Scan for the cell matching the given text and deliver its [X, Y] coordinate at center. 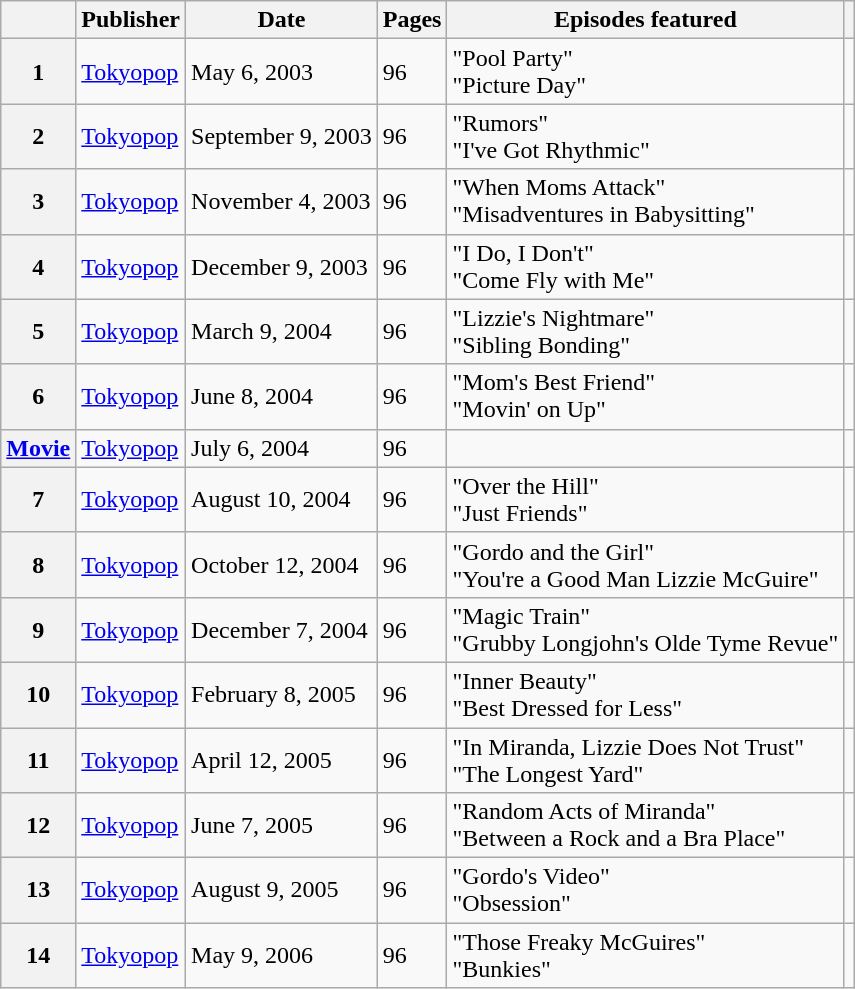
April 12, 2005 [282, 760]
"I Do, I Don't" "Come Fly with Me" [646, 266]
Pages [412, 20]
June 7, 2005 [282, 826]
2 [38, 136]
March 9, 2004 [282, 332]
July 6, 2004 [282, 448]
7 [38, 500]
8 [38, 564]
11 [38, 760]
September 9, 2003 [282, 136]
Date [282, 20]
"Rumors" "I've Got Rhythmic" [646, 136]
February 8, 2005 [282, 694]
14 [38, 956]
"Mom's Best Friend" "Movin' on Up" [646, 396]
May 6, 2003 [282, 72]
4 [38, 266]
"Random Acts of Miranda" "Between a Rock and a Bra Place" [646, 826]
"Gordo and the Girl" "You're a Good Man Lizzie McGuire" [646, 564]
Movie [38, 448]
3 [38, 202]
12 [38, 826]
December 9, 2003 [282, 266]
"In Miranda, Lizzie Does Not Trust" "The Longest Yard" [646, 760]
Publisher [131, 20]
November 4, 2003 [282, 202]
August 10, 2004 [282, 500]
December 7, 2004 [282, 630]
"When Moms Attack" "Misadventures in Babysitting" [646, 202]
"Lizzie's Nightmare" "Sibling Bonding" [646, 332]
"Gordo's Video" "Obsession" [646, 890]
"Over the Hill" "Just Friends" [646, 500]
5 [38, 332]
August 9, 2005 [282, 890]
"Those Freaky McGuires" "Bunkies" [646, 956]
13 [38, 890]
"Inner Beauty" "Best Dressed for Less" [646, 694]
June 8, 2004 [282, 396]
October 12, 2004 [282, 564]
"Pool Party" "Picture Day" [646, 72]
Episodes featured [646, 20]
1 [38, 72]
May 9, 2006 [282, 956]
10 [38, 694]
"Magic Train" "Grubby Longjohn's Olde Tyme Revue" [646, 630]
6 [38, 396]
9 [38, 630]
